For the text-containing cell, return its midpoint in [X, Y] coordinate format. 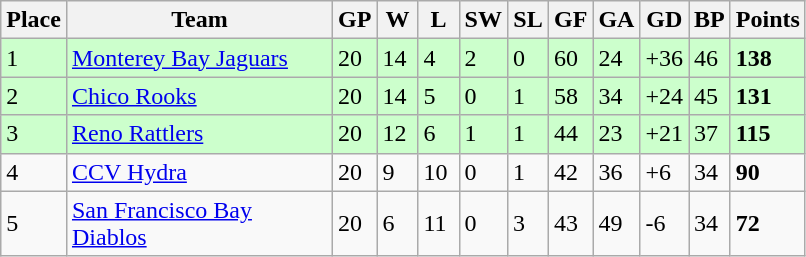
90 [768, 172]
CCV Hydra [199, 172]
11 [438, 224]
44 [571, 134]
49 [616, 224]
9 [398, 172]
Reno Rattlers [199, 134]
+21 [664, 134]
60 [571, 58]
W [398, 20]
SL [528, 20]
115 [768, 134]
GD [664, 20]
+24 [664, 96]
BP [710, 20]
Points [768, 20]
72 [768, 224]
24 [616, 58]
+6 [664, 172]
GP [355, 20]
36 [616, 172]
Chico Rooks [199, 96]
GF [571, 20]
Monterey Bay Jaguars [199, 58]
10 [438, 172]
-6 [664, 224]
42 [571, 172]
138 [768, 58]
L [438, 20]
San Francisco Bay Diablos [199, 224]
131 [768, 96]
12 [398, 134]
Place [34, 20]
GA [616, 20]
43 [571, 224]
+36 [664, 58]
SW [483, 20]
23 [616, 134]
37 [710, 134]
58 [571, 96]
45 [710, 96]
Team [199, 20]
46 [710, 58]
